Identify which cell holds the provided text, then report its [x, y] central coordinate. 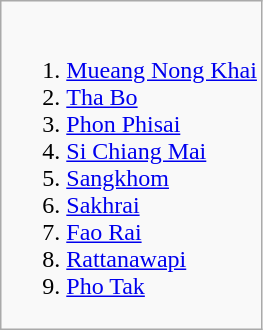
Mueang Nong KhaiTha BoPhon PhisaiSi Chiang MaiSangkhomSakhraiFao RaiRattanawapiPho Tak [132, 166]
